Provide the [x, y] coordinate of the cell's center where the given text is located.  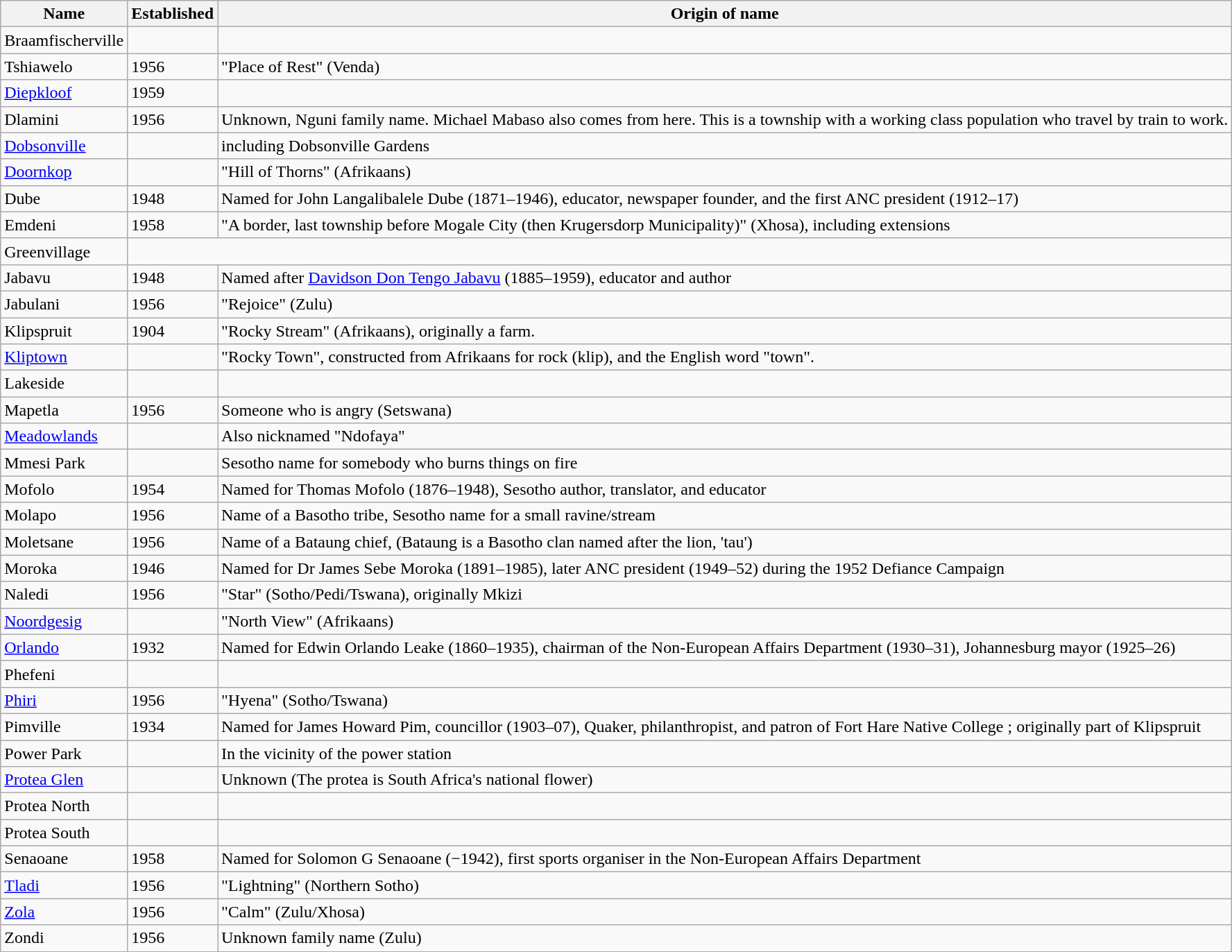
"A border, last township before Mogale City (then Krugersdorp Municipality)" (Xhosa), including extensions [725, 225]
Tshiawelo [64, 67]
Someone who is angry (Setswana) [725, 410]
Also nicknamed "Ndofaya" [725, 436]
Orlando [64, 647]
Phefeni [64, 674]
"North View" (Afrikaans) [725, 621]
Tladi [64, 885]
Named for Thomas Mofolo (1876–1948), Sesotho author, translator, and educator [725, 489]
1934 [173, 726]
Named for Edwin Orlando Leake (1860–1935), chairman of the Non-European Affairs Department (1930–31), Johannesburg mayor (1925–26) [725, 647]
Protea Glen [64, 780]
including Dobsonville Gardens [725, 146]
Unknown family name (Zulu) [725, 938]
"Rocky Stream" (Afrikaans), originally a farm. [725, 331]
Lakeside [64, 384]
Moletsane [64, 542]
Named for Solomon G Senaoane (−1942), first sports organiser in the Non-European Affairs Department [725, 859]
1946 [173, 568]
Braamfischerville [64, 40]
Jabulani [64, 304]
Named after Davidson Don Tengo Jabavu (1885–1959), educator and author [725, 278]
"Hill of Thorns" (Afrikaans) [725, 172]
1954 [173, 489]
Named for John Langalibalele Dube (1871–1946), educator, newspaper founder, and the first ANC president (1912–17) [725, 198]
Mofolo [64, 489]
Zola [64, 912]
Moroka [64, 568]
Dube [64, 198]
Unknown (The protea is South Africa's national flower) [725, 780]
"Hyena" (Sotho/Tswana) [725, 700]
Phiri [64, 700]
"Lightning" (Northern Sotho) [725, 885]
Sesotho name for somebody who burns things on fire [725, 463]
Name of a Basotho tribe, Sesotho name for a small ravine/stream [725, 516]
Established [173, 14]
Zondi [64, 938]
Pimville [64, 726]
Jabavu [64, 278]
"Star" (Sotho/Pedi/Tswana), originally Mkizi [725, 595]
Naledi [64, 595]
Mmesi Park [64, 463]
1932 [173, 647]
"Rocky Town", constructed from Afrikaans for rock (klip), and the English word "town". [725, 357]
Noordgesig [64, 621]
Senaoane [64, 859]
"Calm" (Zulu/Xhosa) [725, 912]
Greenvillage [64, 251]
In the vicinity of the power station [725, 753]
Origin of name [725, 14]
Name [64, 14]
Molapo [64, 516]
Power Park [64, 753]
Doornkop [64, 172]
Dlamini [64, 119]
Meadowlands [64, 436]
Klipspruit [64, 331]
Dobsonville [64, 146]
Name of a Bataung chief, (Bataung is a Basotho clan named after the lion, 'tau') [725, 542]
Protea South [64, 833]
Diepkloof [64, 93]
Named for James Howard Pim, councillor (1903–07), Quaker, philanthropist, and patron of Fort Hare Native College ; originally part of Klipspruit [725, 726]
1959 [173, 93]
1904 [173, 331]
Kliptown [64, 357]
Protea North [64, 806]
"Rejoice" (Zulu) [725, 304]
Mapetla [64, 410]
"Place of Rest" (Venda) [725, 67]
Unknown, Nguni family name. Michael Mabaso also comes from here. This is a township with a working class population who travel by train to work. [725, 119]
Named for Dr James Sebe Moroka (1891–1985), later ANC president (1949–52) during the 1952 Defiance Campaign [725, 568]
Emdeni [64, 225]
